Determine the (X, Y) coordinate at the center of the cell enclosing the given text.  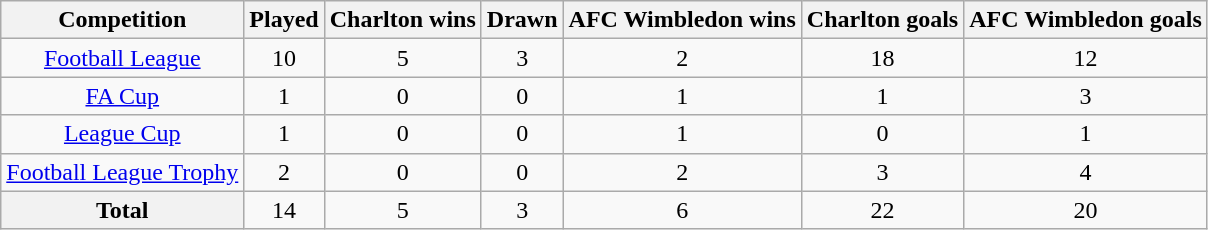
AFC Wimbledon wins (682, 20)
Charlton wins (402, 20)
League Cup (122, 134)
Competition (122, 20)
FA Cup (122, 96)
4 (1086, 172)
Football League (122, 58)
AFC Wimbledon goals (1086, 20)
Football League Trophy (122, 172)
12 (1086, 58)
Played (284, 20)
Charlton goals (882, 20)
Drawn (522, 20)
20 (1086, 210)
14 (284, 210)
22 (882, 210)
6 (682, 210)
10 (284, 58)
18 (882, 58)
Total (122, 210)
